Find where the given text appears and provide that cell's center as [X, Y] coordinate. 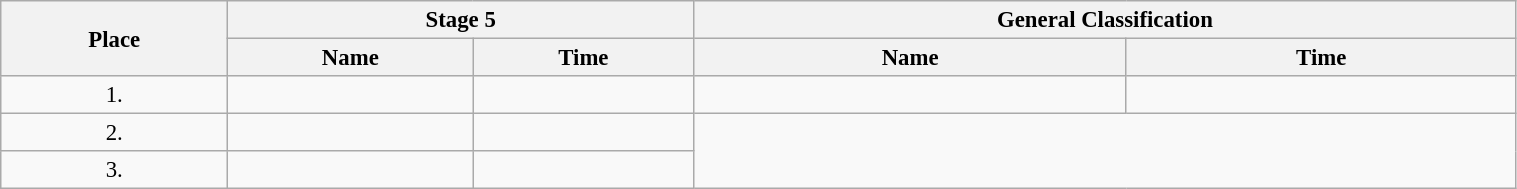
General Classification [1105, 20]
Stage 5 [461, 20]
2. [114, 133]
Place [114, 38]
1. [114, 95]
3. [114, 170]
